Detect which cell encompasses the target text, then output its [X, Y] center coordinate. 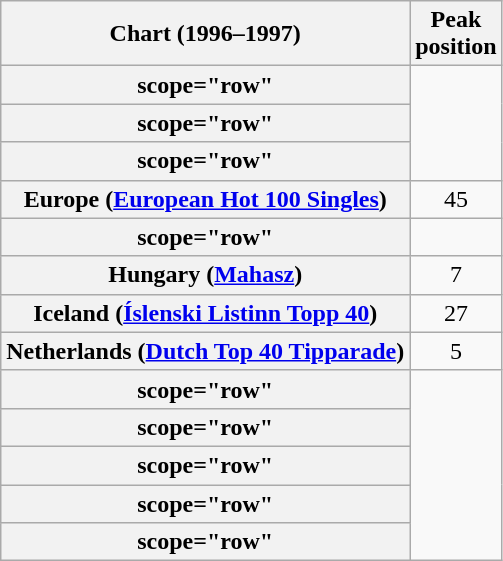
27 [456, 313]
Peakposition [456, 34]
Europe (European Hot 100 Singles) [206, 199]
5 [456, 351]
Hungary (Mahasz) [206, 275]
Chart (1996–1997) [206, 34]
7 [456, 275]
Iceland (Íslenski Listinn Topp 40) [206, 313]
45 [456, 199]
Netherlands (Dutch Top 40 Tipparade) [206, 351]
